Extract the (x, y) coordinate from the center of the cell holding the provided text.  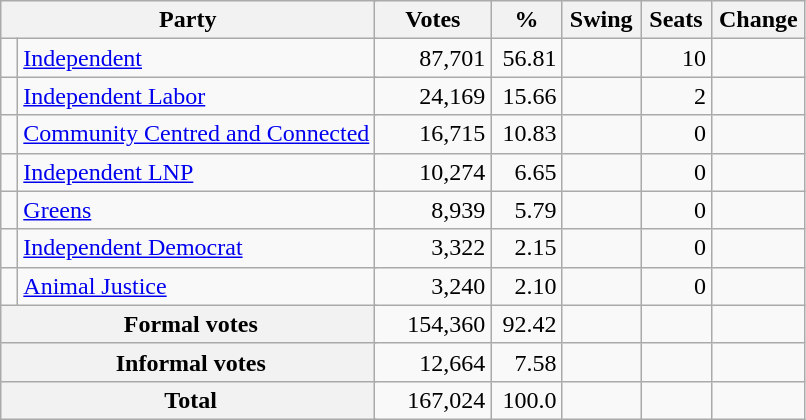
2.10 (526, 286)
15.66 (526, 96)
10 (676, 58)
Swing (602, 20)
154,360 (433, 324)
Independent Democrat (196, 248)
100.0 (526, 400)
Seats (676, 20)
Independent LNP (196, 172)
56.81 (526, 58)
2 (676, 96)
2.15 (526, 248)
% (526, 20)
6.65 (526, 172)
Informal votes (188, 362)
3,322 (433, 248)
10.83 (526, 134)
24,169 (433, 96)
Votes (433, 20)
Total (188, 400)
7.58 (526, 362)
3,240 (433, 286)
12,664 (433, 362)
87,701 (433, 58)
167,024 (433, 400)
Formal votes (188, 324)
Independent (196, 58)
Change (759, 20)
Independent Labor (196, 96)
5.79 (526, 210)
Party (188, 20)
8,939 (433, 210)
Community Centred and Connected (196, 134)
10,274 (433, 172)
Greens (196, 210)
Animal Justice (196, 286)
16,715 (433, 134)
92.42 (526, 324)
